Determine the [x, y] coordinate at the center of the cell enclosing the given text.  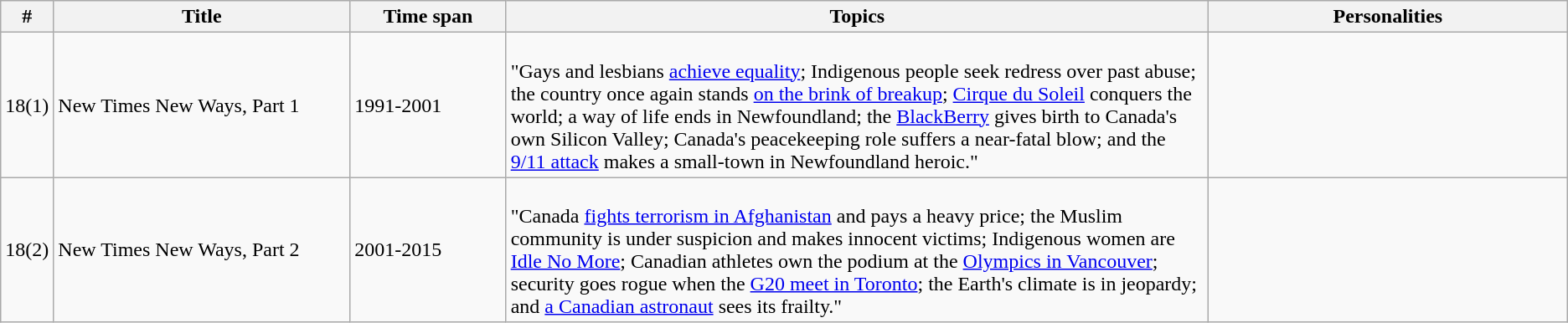
New Times New Ways, Part 1 [202, 105]
2001-2015 [428, 249]
Title [202, 17]
Topics [857, 17]
18(2) [27, 249]
New Times New Ways, Part 2 [202, 249]
Personalities [1387, 17]
18(1) [27, 105]
Time span [428, 17]
# [27, 17]
1991-2001 [428, 105]
